Identify which cell holds the provided text, then report its (X, Y) central coordinate. 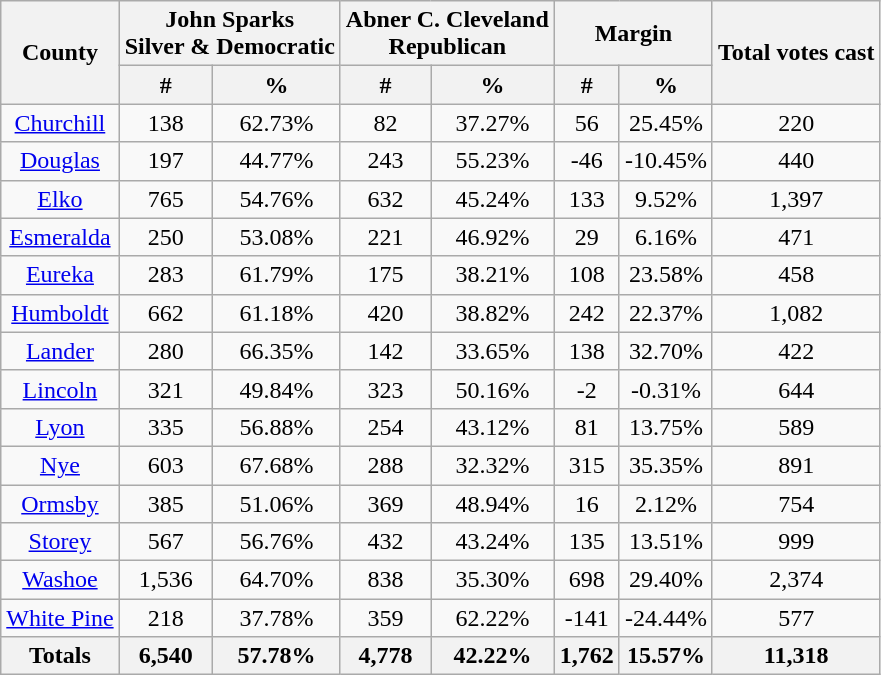
54.76% (277, 199)
175 (385, 275)
-46 (586, 161)
16 (586, 503)
Elko (60, 199)
221 (385, 237)
56.88% (277, 427)
37.27% (493, 123)
48.94% (493, 503)
-141 (586, 618)
1,536 (166, 580)
Abner C. ClevelandRepublican (447, 34)
42.22% (493, 656)
56 (586, 123)
243 (385, 161)
23.58% (666, 275)
108 (586, 275)
13.51% (666, 542)
9.52% (666, 199)
698 (586, 580)
-0.31% (666, 389)
62.22% (493, 618)
420 (385, 313)
432 (385, 542)
49.84% (277, 389)
2.12% (666, 503)
440 (796, 161)
838 (385, 580)
Ormsby (60, 503)
Washoe (60, 580)
29.40% (666, 580)
22.37% (666, 313)
Total votes cast (796, 52)
662 (166, 313)
458 (796, 275)
Lincoln (60, 389)
Totals (60, 656)
218 (166, 618)
38.21% (493, 275)
-10.45% (666, 161)
589 (796, 427)
567 (166, 542)
385 (166, 503)
644 (796, 389)
Esmeralda (60, 237)
135 (586, 542)
1,397 (796, 199)
White Pine (60, 618)
Margin (633, 34)
250 (166, 237)
1,082 (796, 313)
288 (385, 465)
335 (166, 427)
-24.44% (666, 618)
242 (586, 313)
4,778 (385, 656)
603 (166, 465)
6,540 (166, 656)
County (60, 52)
67.68% (277, 465)
283 (166, 275)
61.18% (277, 313)
Douglas (60, 161)
197 (166, 161)
62.73% (277, 123)
46.92% (493, 237)
John SparksSilver & Democratic (230, 34)
81 (586, 427)
Humboldt (60, 313)
891 (796, 465)
Storey (60, 542)
32.70% (666, 351)
32.32% (493, 465)
Lander (60, 351)
43.24% (493, 542)
Nye (60, 465)
64.70% (277, 580)
254 (385, 427)
66.35% (277, 351)
56.76% (277, 542)
11,318 (796, 656)
61.79% (277, 275)
422 (796, 351)
2,374 (796, 580)
55.23% (493, 161)
6.16% (666, 237)
280 (166, 351)
765 (166, 199)
359 (385, 618)
25.45% (666, 123)
999 (796, 542)
53.08% (277, 237)
37.78% (277, 618)
29 (586, 237)
35.30% (493, 580)
33.65% (493, 351)
45.24% (493, 199)
15.57% (666, 656)
754 (796, 503)
321 (166, 389)
57.78% (277, 656)
Eureka (60, 275)
Lyon (60, 427)
632 (385, 199)
Churchill (60, 123)
133 (586, 199)
43.12% (493, 427)
35.35% (666, 465)
369 (385, 503)
323 (385, 389)
82 (385, 123)
577 (796, 618)
13.75% (666, 427)
471 (796, 237)
51.06% (277, 503)
1,762 (586, 656)
38.82% (493, 313)
220 (796, 123)
-2 (586, 389)
44.77% (277, 161)
315 (586, 465)
50.16% (493, 389)
142 (385, 351)
